Return the (x, y) coordinate for the center point of the cell that contains the specified text.  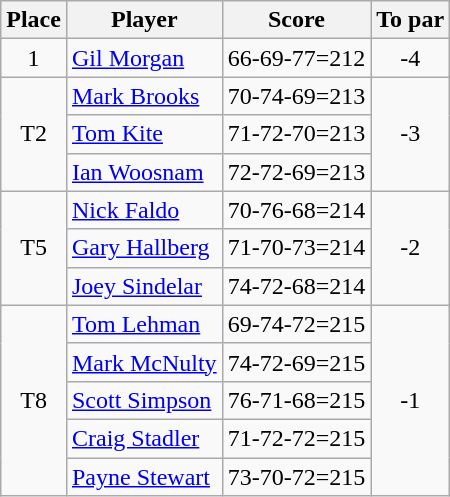
-2 (410, 248)
76-71-68=215 (296, 400)
Nick Faldo (144, 210)
Craig Stadler (144, 438)
74-72-68=214 (296, 286)
To par (410, 20)
69-74-72=215 (296, 324)
74-72-69=215 (296, 362)
-1 (410, 400)
Payne Stewart (144, 477)
73-70-72=215 (296, 477)
Place (34, 20)
71-72-72=215 (296, 438)
Player (144, 20)
Ian Woosnam (144, 172)
Score (296, 20)
Joey Sindelar (144, 286)
72-72-69=213 (296, 172)
Mark McNulty (144, 362)
71-72-70=213 (296, 134)
Scott Simpson (144, 400)
-4 (410, 58)
66-69-77=212 (296, 58)
Tom Kite (144, 134)
70-74-69=213 (296, 96)
-3 (410, 134)
70-76-68=214 (296, 210)
T5 (34, 248)
Gil Morgan (144, 58)
Gary Hallberg (144, 248)
T2 (34, 134)
Mark Brooks (144, 96)
Tom Lehman (144, 324)
1 (34, 58)
T8 (34, 400)
71-70-73=214 (296, 248)
